Capture the cell that displays the provided text and extract its [X, Y] central coordinate. 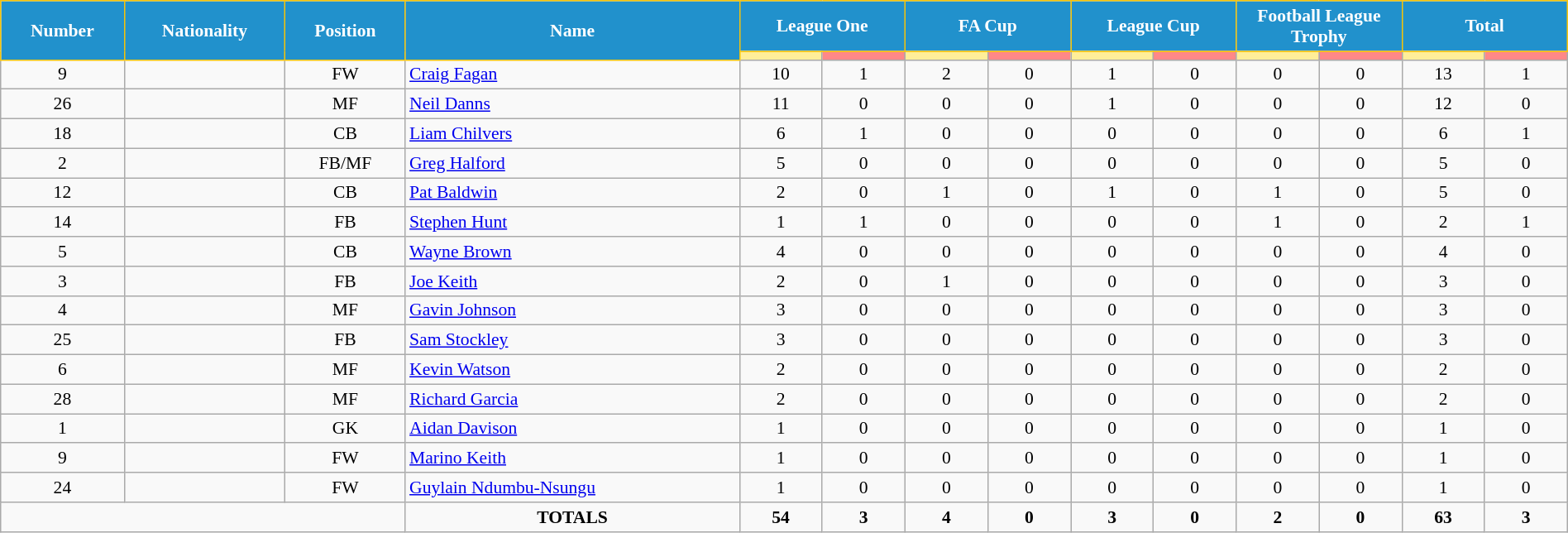
Marino Keith [572, 459]
Liam Chilvers [572, 134]
GK [346, 429]
54 [781, 517]
26 [63, 104]
Name [572, 30]
63 [1443, 517]
Gavin Johnson [572, 310]
League Cup [1153, 26]
Football League Trophy [1319, 26]
FB/MF [346, 163]
11 [781, 104]
FA Cup [987, 26]
Richard Garcia [572, 399]
Guylain Ndumbu-Nsungu [572, 487]
Joe Keith [572, 281]
Craig Fagan [572, 74]
Nationality [205, 30]
28 [63, 399]
24 [63, 487]
Total [1484, 26]
14 [63, 223]
Wayne Brown [572, 252]
Kevin Watson [572, 370]
Pat Baldwin [572, 193]
TOTALS [572, 517]
Sam Stockley [572, 340]
Neil Danns [572, 104]
Aidan Davison [572, 429]
League One [822, 26]
18 [63, 134]
Greg Halford [572, 163]
Position [346, 30]
10 [781, 74]
Stephen Hunt [572, 223]
Number [63, 30]
13 [1443, 74]
25 [63, 340]
